Scan for the cell matching the given text and deliver its (X, Y) coordinate at center. 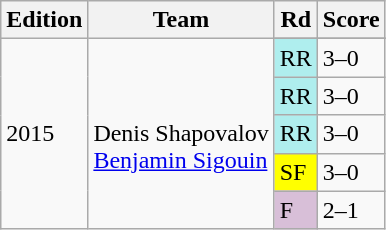
2–1 (351, 210)
Edition (44, 20)
SF (296, 172)
F (296, 210)
Score (351, 20)
Rd (296, 20)
Team (181, 20)
Denis ShapovalovBenjamin Sigouin (181, 134)
2015 (44, 134)
